Search for the cell housing the specified text and yield its [X, Y] center coordinate. 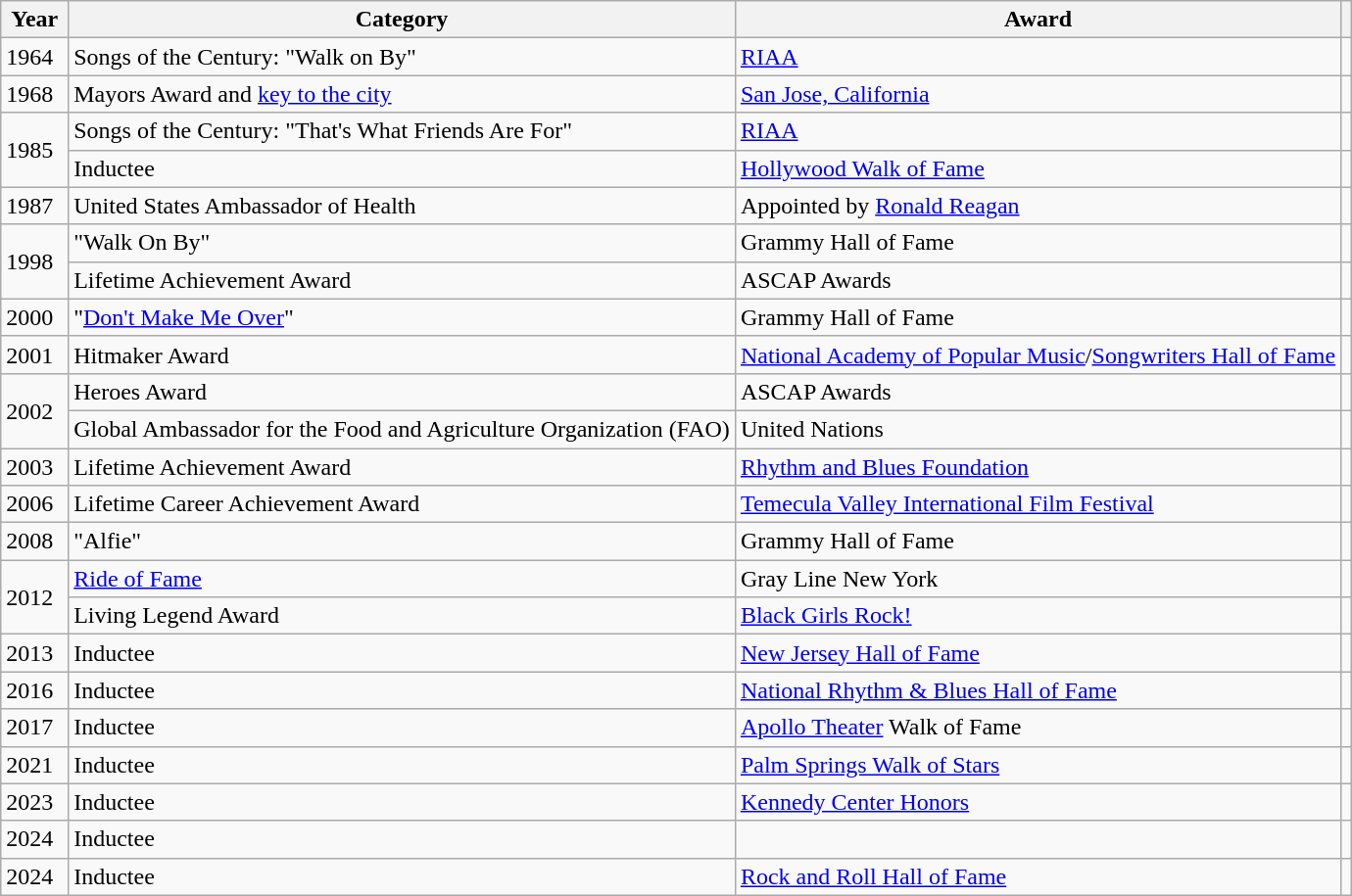
Award [1038, 20]
1998 [35, 261]
Rock and Roll Hall of Fame [1038, 876]
2001 [35, 354]
2017 [35, 728]
"Don't Make Me Over" [402, 317]
Apollo Theater Walk of Fame [1038, 728]
2003 [35, 467]
Palm Springs Walk of Stars [1038, 765]
2000 [35, 317]
1985 [35, 150]
Mayors Award and key to the city [402, 94]
Ride of Fame [402, 579]
Hitmaker Award [402, 354]
"Walk On By" [402, 243]
2013 [35, 653]
Black Girls Rock! [1038, 616]
Lifetime Career Achievement Award [402, 504]
Heroes Award [402, 392]
Appointed by Ronald Reagan [1038, 206]
2016 [35, 690]
2006 [35, 504]
Temecula Valley International Film Festival [1038, 504]
1987 [35, 206]
San Jose, California [1038, 94]
Gray Line New York [1038, 579]
Living Legend Award [402, 616]
National Academy of Popular Music/Songwriters Hall of Fame [1038, 354]
Songs of the Century: "Walk on By" [402, 57]
New Jersey Hall of Fame [1038, 653]
United Nations [1038, 429]
Global Ambassador for the Food and Agriculture Organization (FAO) [402, 429]
2008 [35, 542]
2023 [35, 802]
Kennedy Center Honors [1038, 802]
"Alfie" [402, 542]
Rhythm and Blues Foundation [1038, 467]
United States Ambassador of Health [402, 206]
2002 [35, 410]
Category [402, 20]
1964 [35, 57]
1968 [35, 94]
Year [35, 20]
National Rhythm & Blues Hall of Fame [1038, 690]
2021 [35, 765]
Songs of the Century: "That's What Friends Are For" [402, 131]
Hollywood Walk of Fame [1038, 168]
2012 [35, 597]
